Return the [x, y] coordinate for the center point of the cell that contains the specified text.  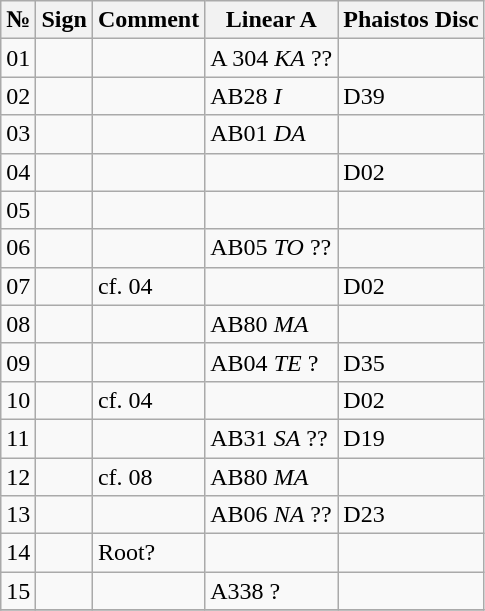
Root? [148, 553]
01 [18, 58]
07 [18, 286]
Linear A [272, 20]
D39 [411, 96]
05 [18, 210]
№ [18, 20]
11 [18, 438]
02 [18, 96]
AB06 NA ?? [272, 515]
08 [18, 324]
AB05 TO ?? [272, 248]
AB31 SA ?? [272, 438]
14 [18, 553]
A 304 KA ?? [272, 58]
AB28 I [272, 96]
D23 [411, 515]
10 [18, 400]
Comment [148, 20]
03 [18, 134]
cf. 08 [148, 477]
Sign [64, 20]
09 [18, 362]
06 [18, 248]
Phaistos Disc [411, 20]
12 [18, 477]
D35 [411, 362]
04 [18, 172]
D19 [411, 438]
15 [18, 591]
AB01 DA [272, 134]
A338 ? [272, 591]
13 [18, 515]
AB04 TE ? [272, 362]
